For the text-containing cell, return its midpoint in [X, Y] coordinate format. 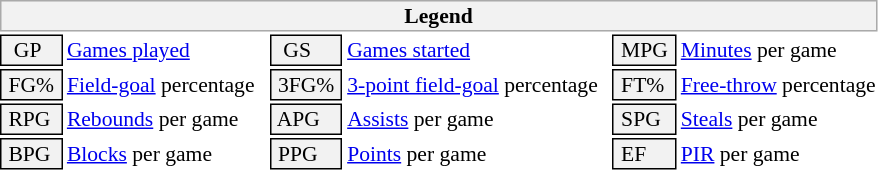
Games played [166, 50]
Steals per game [778, 120]
MPG [645, 50]
RPG [31, 120]
Blocks per game [166, 154]
Points per game [478, 154]
APG [306, 120]
Legend [438, 16]
Free-throw percentage [778, 85]
GS [306, 50]
PIR per game [778, 154]
Minutes per game [778, 50]
Games started [478, 50]
3-point field-goal percentage [478, 85]
Assists per game [478, 120]
FG% [31, 85]
BPG [31, 154]
Rebounds per game [166, 120]
FT% [645, 85]
3FG% [306, 85]
PPG [306, 154]
GP [31, 50]
EF [645, 154]
SPG [645, 120]
Field-goal percentage [166, 85]
